Scan for the cell matching the given text and deliver its [x, y] coordinate at center. 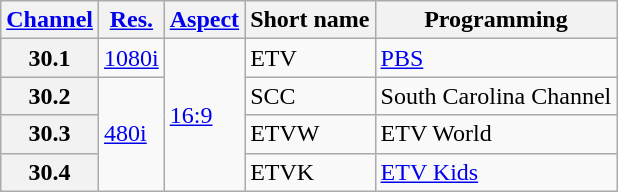
ETV Kids [496, 172]
480i [132, 134]
ETV World [496, 134]
Programming [496, 20]
30.4 [50, 172]
30.3 [50, 134]
SCC [310, 96]
ETVK [310, 172]
Channel [50, 20]
South Carolina Channel [496, 96]
ETV [310, 58]
PBS [496, 58]
Res. [132, 20]
1080i [132, 58]
30.2 [50, 96]
Short name [310, 20]
30.1 [50, 58]
ETVW [310, 134]
16:9 [204, 115]
Aspect [204, 20]
